From the cell containing the given text, extract its center point as [X, Y] coordinate. 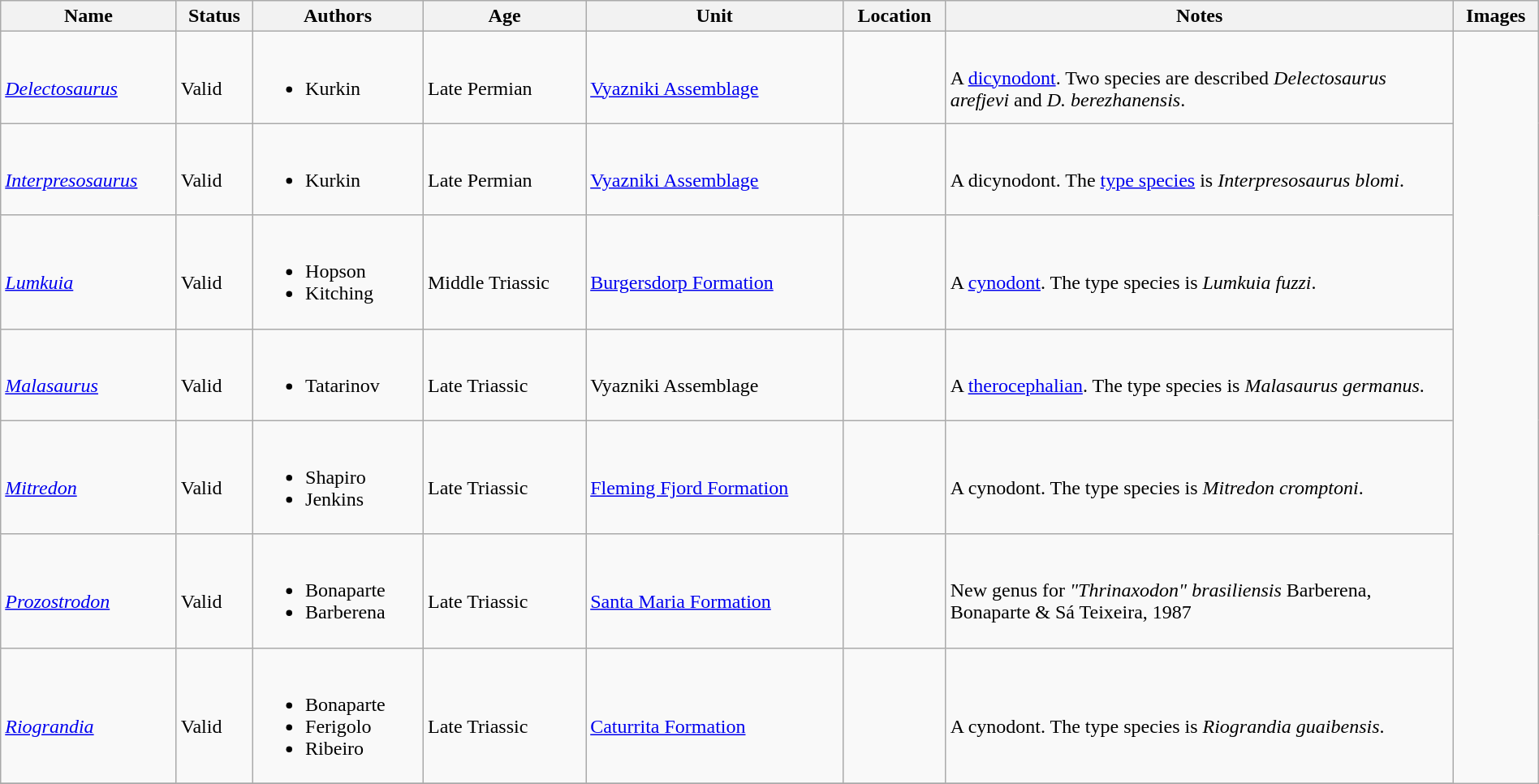
A therocephalian. The type species is Malasaurus germanus. [1200, 375]
BonaparteFerigoloRibeiro [338, 716]
Authors [338, 16]
Lumkuia [88, 272]
Burgersdorp Formation [714, 272]
A dicynodont. The type species is Interpresosaurus blomi. [1200, 169]
A dicynodont. Two species are described Delectosaurus arefjevi and D. berezhanensis. [1200, 78]
A cynodont. The type species is Mitredon cromptoni. [1200, 477]
New genus for "Thrinaxodon" brasiliensis Barberena, Bonaparte & Sá Teixeira, 1987 [1200, 591]
Unit [714, 16]
Delectosaurus [88, 78]
Fleming Fjord Formation [714, 477]
Status [214, 16]
Age [504, 16]
Middle Triassic [504, 272]
Riograndia [88, 716]
Tatarinov [338, 375]
Prozostrodon [88, 591]
ShapiroJenkins [338, 477]
Caturrita Formation [714, 716]
HopsonKitching [338, 272]
Mitredon [88, 477]
Santa Maria Formation [714, 591]
Notes [1200, 16]
Name [88, 16]
Malasaurus [88, 375]
A cynodont. The type species is Lumkuia fuzzi. [1200, 272]
Images [1495, 16]
BonaparteBarberena [338, 591]
Interpresosaurus [88, 169]
A cynodont. The type species is Riograndia guaibensis. [1200, 716]
Location [895, 16]
